Search for the cell housing the specified text and yield its (X, Y) center coordinate. 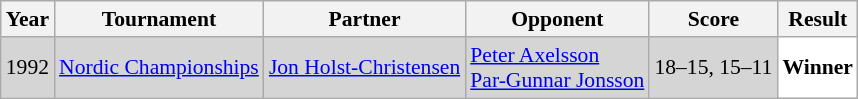
Opponent (557, 19)
Jon Holst-Christensen (364, 68)
Peter Axelsson Par-Gunnar Jonsson (557, 68)
1992 (28, 68)
18–15, 15–11 (713, 68)
Winner (818, 68)
Result (818, 19)
Year (28, 19)
Partner (364, 19)
Nordic Championships (159, 68)
Score (713, 19)
Tournament (159, 19)
